Search for the cell housing the specified text and yield its (x, y) center coordinate. 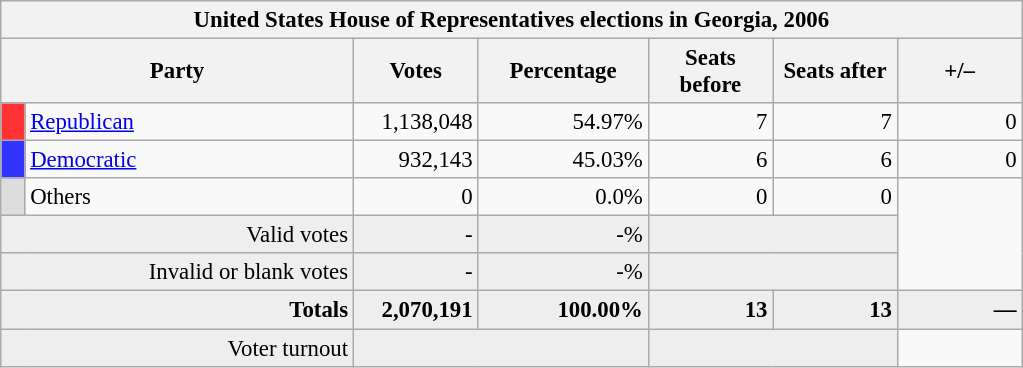
Invalid or blank votes (178, 273)
+/– (960, 72)
Valid votes (178, 235)
Democratic (189, 160)
0.0% (563, 197)
Totals (178, 310)
54.97% (563, 122)
Votes (416, 72)
— (960, 310)
45.03% (563, 160)
Others (189, 197)
2,070,191 (416, 310)
Voter turnout (178, 348)
United States House of Representatives elections in Georgia, 2006 (512, 20)
932,143 (416, 160)
1,138,048 (416, 122)
Seats after (836, 72)
Party (178, 72)
Seats before (710, 72)
100.00% (563, 310)
Percentage (563, 72)
Republican (189, 122)
